Capture the cell that displays the provided text and extract its (x, y) central coordinate. 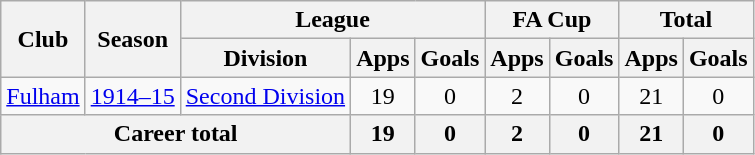
FA Cup (552, 20)
Club (43, 39)
Season (132, 39)
Fulham (43, 96)
1914–15 (132, 96)
Career total (176, 134)
Second Division (265, 96)
Total (686, 20)
League (332, 20)
Division (265, 58)
